Identify which cell holds the provided text, then report its (X, Y) central coordinate. 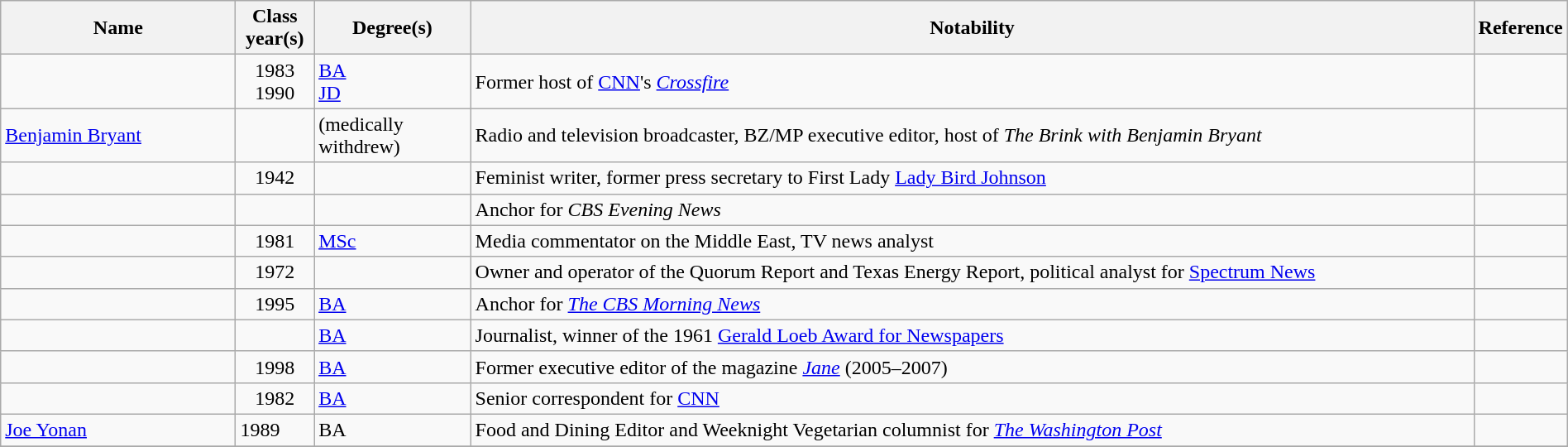
Feminist writer, former press secretary to First Lady Lady Bird Johnson (973, 178)
1982 (275, 398)
Owner and operator of the Quorum Report and Texas Energy Report, political analyst for Spectrum News (973, 272)
Former host of CNN's Crossfire (973, 81)
Media commentator on the Middle East, TV news analyst (973, 241)
1981 (275, 241)
(medically withdrew) (392, 136)
MSc (392, 241)
Journalist, winner of the 1961 Gerald Loeb Award for Newspapers (973, 335)
1995 (275, 304)
Notability (973, 28)
Anchor for CBS Evening News (973, 209)
19831990 (275, 81)
1942 (275, 178)
Anchor for The CBS Morning News (973, 304)
Senior correspondent for CNN (973, 398)
Former executive editor of the magazine Jane (2005–2007) (973, 367)
Food and Dining Editor and Weeknight Vegetarian columnist for The Washington Post (973, 430)
Benjamin Bryant (118, 136)
BAJD (392, 81)
Radio and television broadcaster, BZ/MP executive editor, host of The Brink with Benjamin Bryant (973, 136)
1998 (275, 367)
Class year(s) (275, 28)
Reference (1520, 28)
Degree(s) (392, 28)
Name (118, 28)
1989 (275, 430)
1972 (275, 272)
Joe Yonan (118, 430)
